Find where the given text appears and provide that cell's center as (X, Y) coordinate. 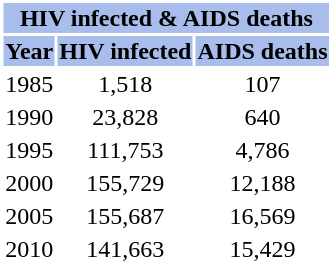
Year (30, 51)
AIDS deaths (262, 51)
141,663 (126, 249)
155,729 (126, 183)
2000 (30, 183)
15,429 (262, 249)
1,518 (126, 84)
HIV infected (126, 51)
HIV infected & AIDS deaths (166, 18)
12,188 (262, 183)
155,687 (126, 216)
2010 (30, 249)
4,786 (262, 150)
1990 (30, 117)
1985 (30, 84)
2005 (30, 216)
1995 (30, 150)
640 (262, 117)
23,828 (126, 117)
16,569 (262, 216)
107 (262, 84)
111,753 (126, 150)
